Detect which cell encompasses the target text, then output its (x, y) center coordinate. 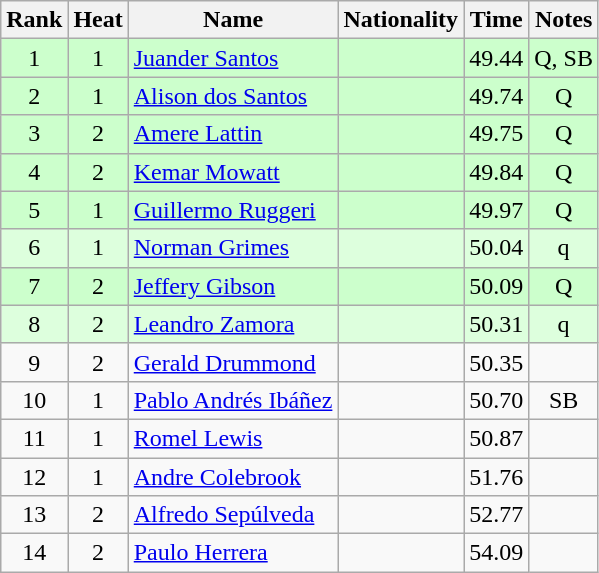
Leandro Zamora (233, 324)
Alfredo Sepúlveda (233, 515)
11 (34, 438)
8 (34, 324)
Norman Grimes (233, 248)
50.31 (496, 324)
50.70 (496, 400)
5 (34, 210)
Time (496, 20)
Nationality (401, 20)
54.09 (496, 553)
52.77 (496, 515)
Gerald Drummond (233, 362)
Pablo Andrés Ibáñez (233, 400)
50.35 (496, 362)
Paulo Herrera (233, 553)
10 (34, 400)
49.75 (496, 134)
50.04 (496, 248)
Juander Santos (233, 58)
14 (34, 553)
50.09 (496, 286)
Andre Colebrook (233, 477)
50.87 (496, 438)
Guillermo Ruggeri (233, 210)
9 (34, 362)
Name (233, 20)
6 (34, 248)
Q, SB (564, 58)
Amere Lattin (233, 134)
49.74 (496, 96)
SB (564, 400)
12 (34, 477)
7 (34, 286)
4 (34, 172)
Notes (564, 20)
3 (34, 134)
Romel Lewis (233, 438)
Heat (98, 20)
13 (34, 515)
49.84 (496, 172)
Kemar Mowatt (233, 172)
Jeffery Gibson (233, 286)
49.44 (496, 58)
Alison dos Santos (233, 96)
51.76 (496, 477)
Rank (34, 20)
49.97 (496, 210)
